Determine the (x, y) coordinate at the center of the cell enclosing the given text.  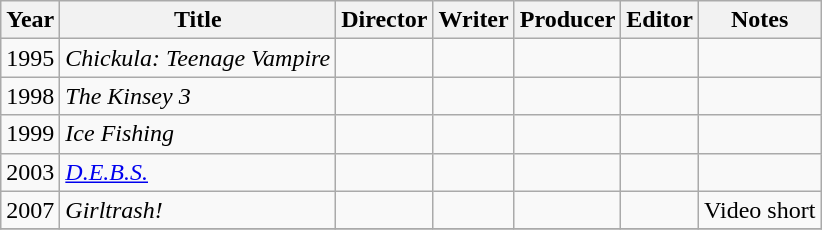
Year (30, 20)
The Kinsey 3 (198, 96)
Video short (760, 210)
1995 (30, 58)
Girltrash! (198, 210)
Director (384, 20)
Producer (568, 20)
Ice Fishing (198, 134)
Notes (760, 20)
1999 (30, 134)
2003 (30, 172)
D.E.B.S. (198, 172)
2007 (30, 210)
Writer (474, 20)
Title (198, 20)
1998 (30, 96)
Chickula: Teenage Vampire (198, 58)
Editor (660, 20)
